Search for the cell housing the specified text and yield its (X, Y) center coordinate. 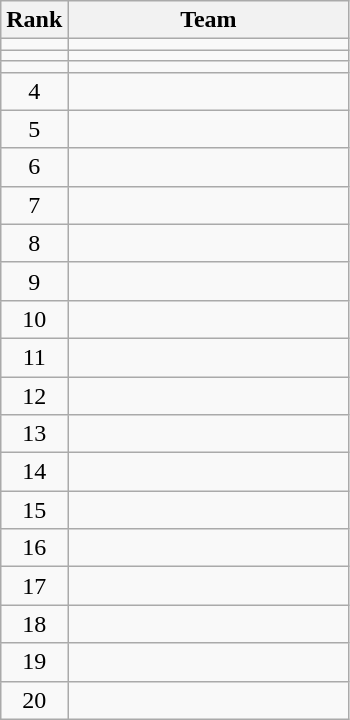
14 (34, 472)
18 (34, 624)
10 (34, 319)
11 (34, 357)
20 (34, 700)
4 (34, 91)
5 (34, 129)
19 (34, 662)
7 (34, 205)
15 (34, 510)
8 (34, 243)
16 (34, 548)
Team (208, 20)
6 (34, 167)
17 (34, 586)
13 (34, 434)
Rank (34, 20)
9 (34, 281)
12 (34, 395)
